From the cell containing the given text, extract its center point as (X, Y) coordinate. 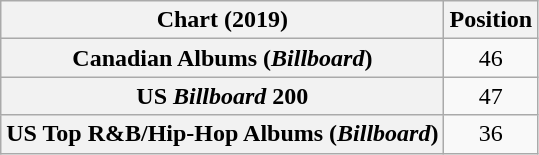
46 (491, 58)
47 (491, 96)
Canadian Albums (Billboard) (222, 58)
US Billboard 200 (222, 96)
US Top R&B/Hip-Hop Albums (Billboard) (222, 134)
36 (491, 134)
Position (491, 20)
Chart (2019) (222, 20)
